From the cell containing the given text, extract its center point as (X, Y) coordinate. 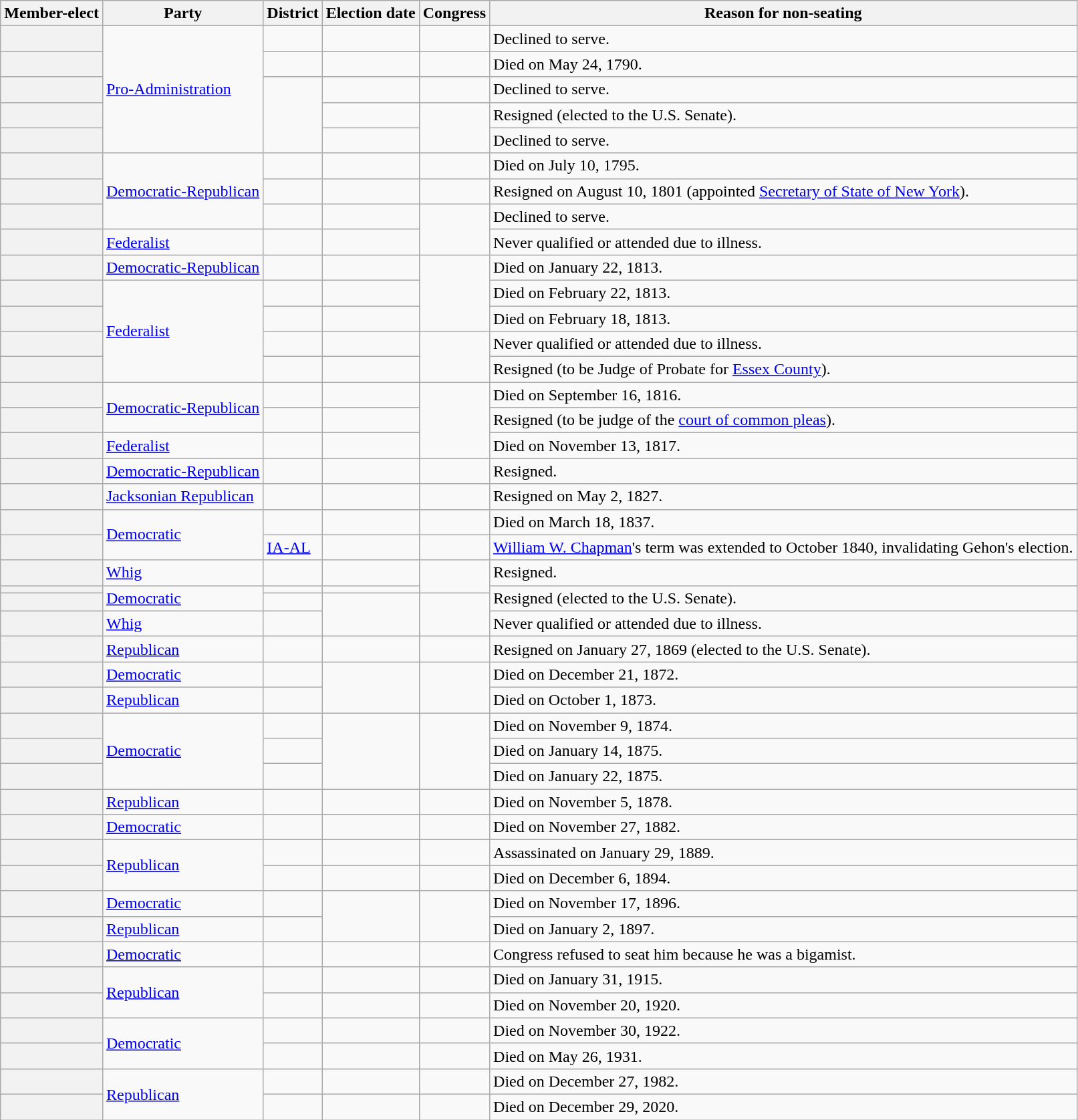
Died on May 26, 1931. (783, 1056)
IA-AL (293, 547)
Died on February 18, 1813. (783, 319)
Died on December 6, 1894. (783, 878)
Died on November 13, 1817. (783, 446)
Died on March 18, 1837. (783, 522)
Died on January 31, 1915. (783, 980)
Congress refused to seat him because he was a bigamist. (783, 954)
Died on November 30, 1922. (783, 1030)
Election date (370, 13)
Resigned (to be judge of the court of common pleas). (783, 420)
Member-elect (52, 13)
Died on January 22, 1813. (783, 267)
Resigned on January 27, 1869 (elected to the U.S. Senate). (783, 649)
Died on October 1, 1873. (783, 700)
Died on November 20, 1920. (783, 1005)
District (293, 13)
Died on November 5, 1878. (783, 802)
Died on November 9, 1874. (783, 725)
Resigned (to be Judge of Probate for Essex County). (783, 370)
Assassinated on January 29, 1889. (783, 853)
Jacksonian Republican (182, 497)
Died on January 22, 1875. (783, 777)
Died on December 27, 1982. (783, 1081)
Died on February 22, 1813. (783, 293)
Died on January 2, 1897. (783, 929)
Died on November 27, 1882. (783, 827)
Congress (454, 13)
Resigned on May 2, 1827. (783, 497)
Party (182, 13)
William W. Chapman's term was extended to October 1840, invalidating Gehon's election. (783, 547)
Died on September 16, 1816. (783, 395)
Died on July 10, 1795. (783, 166)
Died on May 24, 1790. (783, 64)
Died on November 17, 1896. (783, 903)
Pro-Administration (182, 90)
Died on January 14, 1875. (783, 751)
Resigned on August 10, 1801 (appointed Secretary of State of New York). (783, 191)
Reason for non-seating (783, 13)
Died on December 21, 1872. (783, 674)
Died on December 29, 2020. (783, 1107)
